Return [x, y] of the center of cell containing provided text 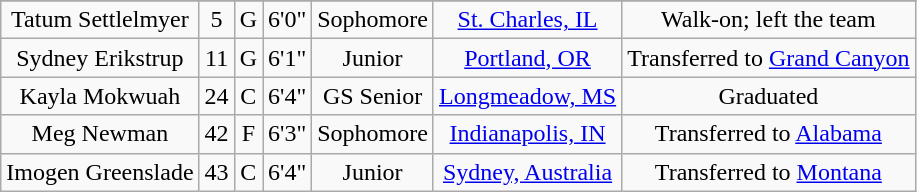
Indianapolis, IN [527, 134]
Walk-on; left the team [768, 20]
6'3" [288, 134]
Meg Newman [100, 134]
42 [216, 134]
Transferred to Alabama [768, 134]
Portland, OR [527, 58]
6'1" [288, 58]
Transferred to Montana [768, 172]
11 [216, 58]
Transferred to Grand Canyon [768, 58]
5 [216, 20]
Graduated [768, 96]
43 [216, 172]
Kayla Mokwuah [100, 96]
F [248, 134]
Imogen Greenslade [100, 172]
24 [216, 96]
Sydney Erikstrup [100, 58]
6'0" [288, 20]
GS Senior [373, 96]
Sydney, Australia [527, 172]
Tatum Settlelmyer [100, 20]
St. Charles, IL [527, 20]
Longmeadow, MS [527, 96]
